Return [x, y] of the center of cell containing provided text 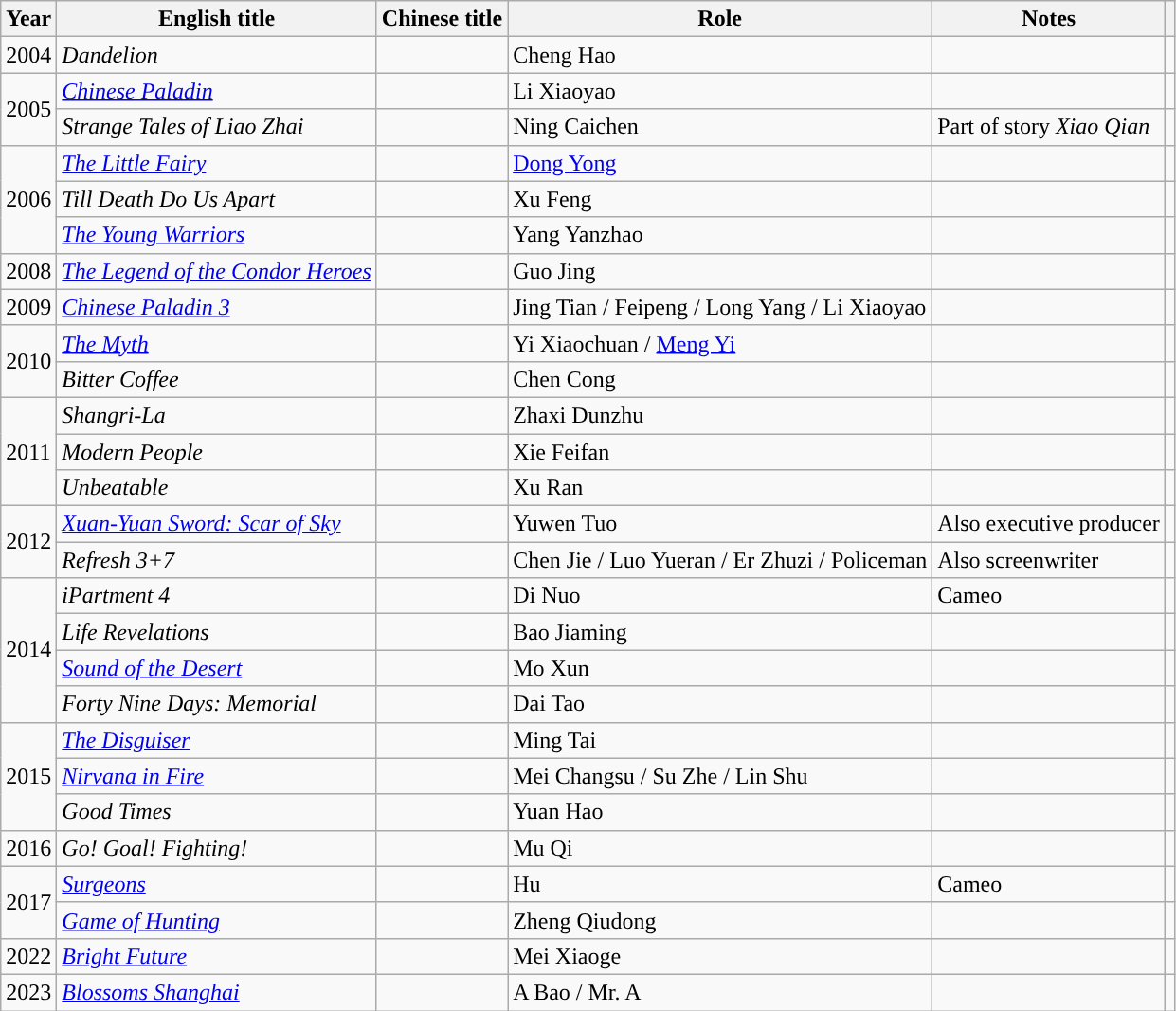
Mei Changsu / Su Zhe / Lin Shu [720, 776]
Blossoms Shanghai [216, 992]
Bao Jiaming [720, 632]
Forty Nine Days: Memorial [216, 704]
2015 [28, 776]
Notes [1049, 19]
Hu [720, 884]
Li Xiaoyao [720, 91]
Xie Feifan [720, 452]
The Young Warriors [216, 235]
Sound of the Desert [216, 668]
Go! Goal! Fighting! [216, 848]
Refresh 3+7 [216, 560]
2012 [28, 542]
Shangri-La [216, 415]
Mo Xun [720, 668]
Good Times [216, 812]
Ning Caichen [720, 127]
Xu Feng [720, 199]
2017 [28, 902]
2014 [28, 650]
Chinese Paladin 3 [216, 307]
The Myth [216, 343]
Yi Xiaochuan / Meng Yi [720, 343]
Nirvana in Fire [216, 776]
Jing Tian / Feipeng / Long Yang / Li Xiaoyao [720, 307]
Life Revelations [216, 632]
Chen Jie / Luo Yueran / Er Zhuzi / Policeman [720, 560]
2011 [28, 451]
Bitter Coffee [216, 379]
Bright Future [216, 956]
2022 [28, 956]
iPartment 4 [216, 596]
Till Death Do Us Apart [216, 199]
Yuwen Tuo [720, 524]
The Little Fairy [216, 163]
Xu Ran [720, 488]
English title [216, 19]
2004 [28, 55]
2009 [28, 307]
Part of story Xiao Qian [1049, 127]
A Bao / Mr. A [720, 992]
Mei Xiaoge [720, 956]
Chen Cong [720, 379]
Role [720, 19]
Modern People [216, 452]
Year [28, 19]
Yang Yanzhao [720, 235]
Guo Jing [720, 271]
2005 [28, 109]
Di Nuo [720, 596]
Chinese Paladin [216, 91]
The Legend of the Condor Heroes [216, 271]
Strange Tales of Liao Zhai [216, 127]
Game of Hunting [216, 920]
Zheng Qiudong [720, 920]
Mu Qi [720, 848]
Yuan Hao [720, 812]
Ming Tai [720, 740]
Zhaxi Dunzhu [720, 415]
2010 [28, 361]
Cheng Hao [720, 55]
The Disguiser [216, 740]
Surgeons [216, 884]
Xuan-Yuan Sword: Scar of Sky [216, 524]
2016 [28, 848]
Chinese title [442, 19]
2006 [28, 199]
Dai Tao [720, 704]
Also screenwriter [1049, 560]
Unbeatable [216, 488]
Dong Yong [720, 163]
Dandelion [216, 55]
2008 [28, 271]
Also executive producer [1049, 524]
2023 [28, 992]
